Return the (X, Y) coordinate for the center point of the cell that contains the specified text.  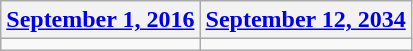
September 12, 2034 (306, 20)
September 1, 2016 (100, 20)
